Detect which cell encompasses the target text, then output its [X, Y] center coordinate. 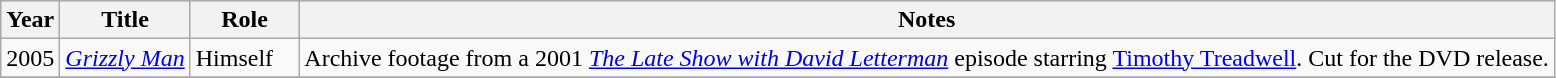
Role [244, 20]
Title [125, 20]
Himself [244, 58]
Year [30, 20]
2005 [30, 58]
Grizzly Man [125, 58]
Notes [927, 20]
Archive footage from a 2001 The Late Show with David Letterman episode starring Timothy Treadwell. Cut for the DVD release. [927, 58]
